Scan for the cell matching the given text and deliver its (x, y) coordinate at center. 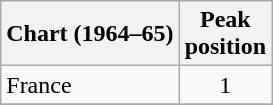
France (90, 85)
Peakposition (225, 34)
Chart (1964–65) (90, 34)
1 (225, 85)
